Pinpoint the cell where the given text exists, returning its (X, Y) midpoint coordinate. 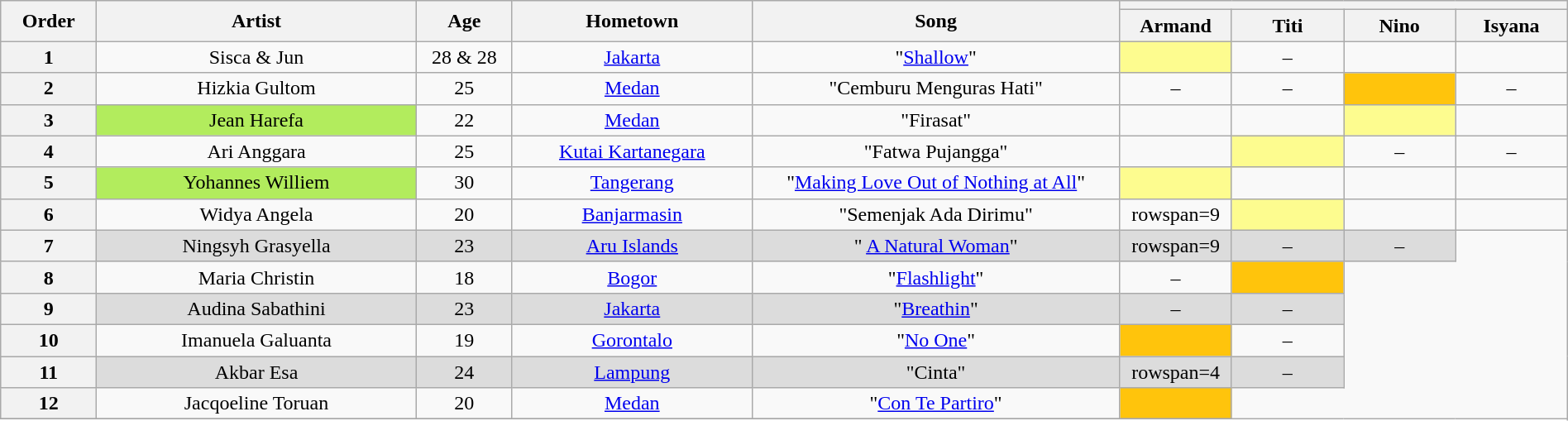
"Semenjak Ada Dirimu" (936, 214)
Sisca & Jun (256, 57)
4 (49, 151)
"Breathin" (936, 309)
"Making Love Out of Nothing at All" (936, 183)
7 (49, 246)
"Shallow" (936, 57)
"Cinta" (936, 371)
24 (464, 371)
"Flashlight" (936, 277)
Ningsyh Grasyella (256, 246)
2 (49, 89)
1 (49, 57)
"Cemburu Menguras Hati" (936, 89)
Ari Anggara (256, 151)
12 (49, 404)
Gorontalo (632, 340)
19 (464, 340)
Yohannes Williem (256, 183)
Hometown (632, 22)
11 (49, 371)
" A Natural Woman" (936, 246)
6 (49, 214)
18 (464, 277)
28 & 28 (464, 57)
30 (464, 183)
"Firasat" (936, 120)
rowspan=4 (1176, 371)
Jean Harefa (256, 120)
Bogor (632, 277)
Hizkia Gultom (256, 89)
Tangerang (632, 183)
Armand (1176, 26)
Song (936, 22)
"Con Te Partiro" (936, 404)
Akbar Esa (256, 371)
Order (49, 22)
Widya Angela (256, 214)
Aru Islands (632, 246)
"Fatwa Pujangga" (936, 151)
Age (464, 22)
Isyana (1512, 26)
Imanuela Galuanta (256, 340)
Artist (256, 22)
Maria Christin (256, 277)
8 (49, 277)
"No One" (936, 340)
22 (464, 120)
10 (49, 340)
Titi (1287, 26)
Kutai Kartanegara (632, 151)
9 (49, 309)
Audina Sabathini (256, 309)
5 (49, 183)
Lampung (632, 371)
Banjarmasin (632, 214)
3 (49, 120)
Nino (1399, 26)
Jacqoeline Toruan (256, 404)
